Extract the [x, y] coordinate from the center of the cell holding the provided text.  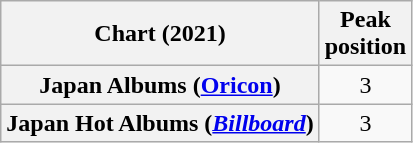
Chart (2021) [160, 34]
Peakposition [365, 34]
Japan Hot Albums (Billboard) [160, 123]
Japan Albums (Oricon) [160, 85]
